From the cell containing the given text, extract its center point as [x, y] coordinate. 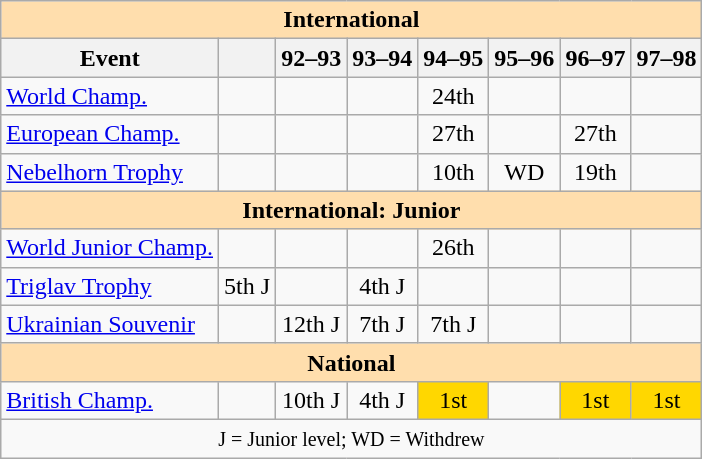
European Champ. [110, 134]
19th [596, 172]
93–94 [382, 58]
12th J [312, 324]
10th J [312, 400]
International [352, 20]
National [352, 362]
J = Junior level; WD = Withdrew [352, 438]
Ukrainian Souvenir [110, 324]
British Champ. [110, 400]
World Champ. [110, 96]
94–95 [454, 58]
96–97 [596, 58]
International: Junior [352, 210]
5th J [248, 286]
Triglav Trophy [110, 286]
World Junior Champ. [110, 248]
Nebelhorn Trophy [110, 172]
WD [524, 172]
10th [454, 172]
97–98 [666, 58]
26th [454, 248]
Event [110, 58]
24th [454, 96]
92–93 [312, 58]
95–96 [524, 58]
